For the text-containing cell, return its midpoint in (x, y) coordinate format. 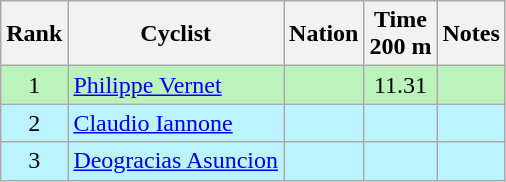
2 (34, 123)
Nation (324, 34)
Philippe Vernet (176, 85)
Time200 m (400, 34)
1 (34, 85)
Cyclist (176, 34)
Claudio Iannone (176, 123)
11.31 (400, 85)
Deogracias Asuncion (176, 161)
Rank (34, 34)
Notes (471, 34)
3 (34, 161)
